Extract the [x, y] coordinate from the center of the cell holding the provided text.  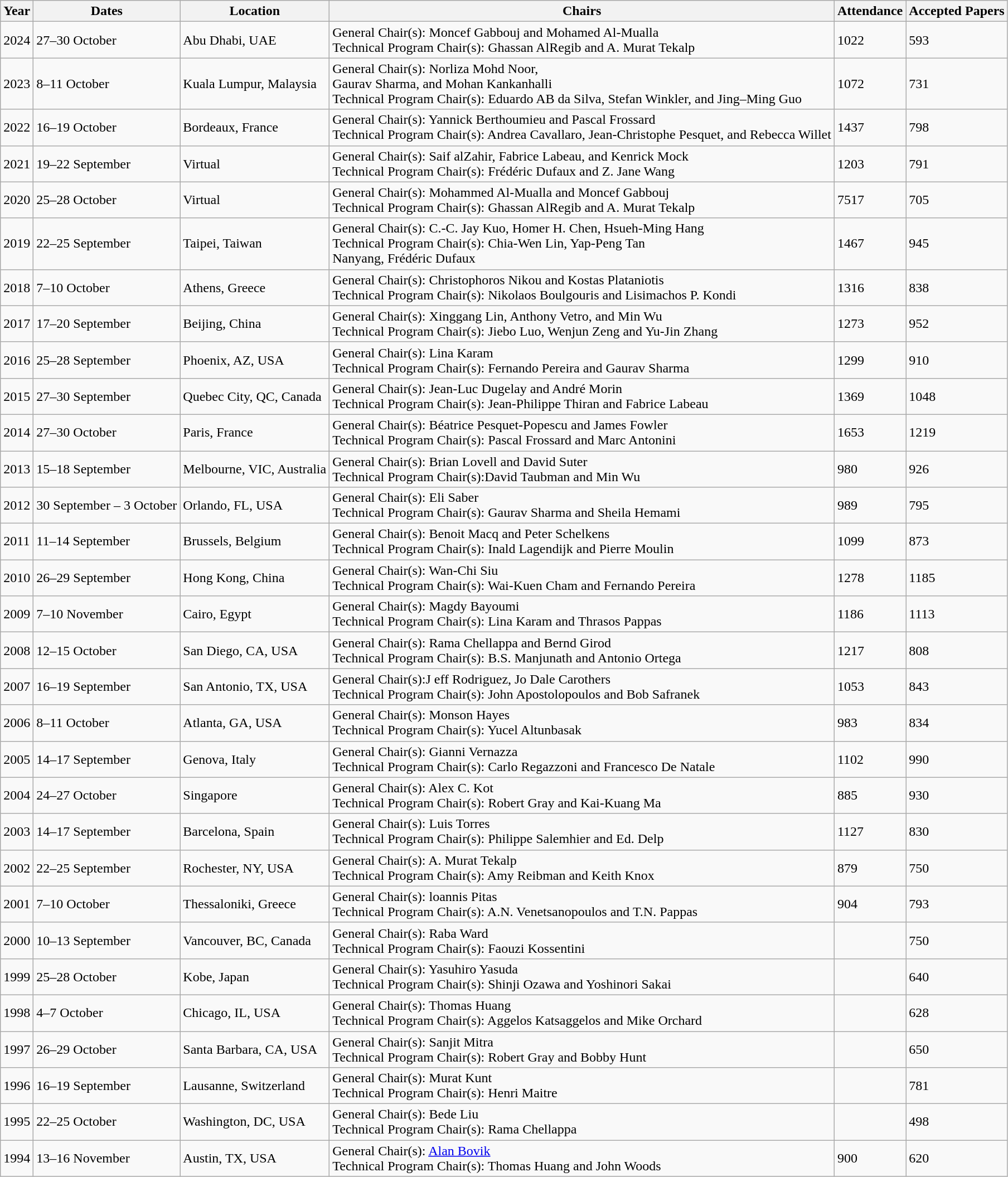
1299 [870, 360]
2008 [17, 650]
11–14 September [107, 542]
1994 [17, 1159]
2018 [17, 288]
798 [957, 127]
2023 [17, 84]
Orlando, FL, USA [255, 505]
2000 [17, 940]
2022 [17, 127]
Quebec City, QC, Canada [255, 396]
593 [957, 40]
Chicago, IL, USA [255, 1013]
808 [957, 650]
640 [957, 977]
General Chair(s): Alan BovikTechnical Program Chair(s): Thomas Huang and John Woods [582, 1159]
22–25 October [107, 1122]
General Chair(s): Bede LiuTechnical Program Chair(s): Rama Chellappa [582, 1122]
2017 [17, 323]
General Chair(s):J eff Rodriguez, Jo Dale CarothersTechnical Program Chair(s): John Apostolopoulos and Bob Safranek [582, 687]
781 [957, 1086]
885 [870, 795]
Singapore [255, 795]
2007 [17, 687]
1273 [870, 323]
983 [870, 723]
4–7 October [107, 1013]
16–19 October [107, 127]
873 [957, 542]
Washington, DC, USA [255, 1122]
1998 [17, 1013]
17–20 September [107, 323]
General Chair(s): Christophoros Nikou and Kostas PlataniotisTechnical Program Chair(s): Nikolaos Boulgouris and Lisimachos P. Kondi [582, 288]
2006 [17, 723]
1072 [870, 84]
930 [957, 795]
910 [957, 360]
Rochester, NY, USA [255, 868]
Barcelona, Spain [255, 832]
1186 [870, 614]
Taipei, Taiwan [255, 244]
2002 [17, 868]
795 [957, 505]
705 [957, 200]
Location [255, 11]
General Chair(s): Wan-Chi SiuTechnical Program Chair(s): Wai-Kuen Cham and Fernando Pereira [582, 578]
1022 [870, 40]
General Chair(s): Yannick Berthoumieu and Pascal FrossardTechnical Program Chair(s): Andrea Cavallaro, Jean-Christophe Pesquet, and Rebecca Willet [582, 127]
Kuala Lumpur, Malaysia [255, 84]
Beijing, China [255, 323]
19–22 September [107, 164]
731 [957, 84]
1997 [17, 1049]
Thessaloniki, Greece [255, 904]
2003 [17, 832]
General Chair(s): Béatrice Pesquet-Popescu and James FowlerTechnical Program Chair(s): Pascal Frossard and Marc Antonini [582, 433]
1102 [870, 759]
1217 [870, 650]
Santa Barbara, CA, USA [255, 1049]
General Chair(s): loannis PitasTechnical Program Chair(s): A.N. Venetsanopoulos and T.N. Pappas [582, 904]
989 [870, 505]
Athens, Greece [255, 288]
620 [957, 1159]
498 [957, 1122]
General Chair(s): C.-C. Jay Kuo, Homer H. Chen, Hsueh-Ming HangTechnical Program Chair(s): Chia-Wen Lin, Yap-Peng TanNanyang, Frédéric Dufaux [582, 244]
1278 [870, 578]
27–30 September [107, 396]
2016 [17, 360]
2020 [17, 200]
2019 [17, 244]
30 September – 3 October [107, 505]
General Chair(s): Monson HayesTechnical Program Chair(s): Yucel Altunbasak [582, 723]
13–16 November [107, 1159]
7517 [870, 200]
1219 [957, 433]
791 [957, 164]
General Chair(s): Xinggang Lin, Anthony Vetro, and Min WuTechnical Program Chair(s): Jiebo Luo, Wenjun Zeng and Yu-Jin Zhang [582, 323]
2011 [17, 542]
879 [870, 868]
1999 [17, 977]
2004 [17, 795]
2001 [17, 904]
1467 [870, 244]
2015 [17, 396]
General Chair(s): Brian Lovell and David SuterTechnical Program Chair(s):David Taubman and Min Wu [582, 468]
2014 [17, 433]
Melbourne, VIC, Australia [255, 468]
General Chair(s): Benoit Macq and Peter SchelkensTechnical Program Chair(s): Inald Lagendijk and Pierre Moulin [582, 542]
General Chair(s): Sanjit MitraTechnical Program Chair(s): Robert Gray and Bobby Hunt [582, 1049]
2021 [17, 164]
General Chair(s): Mohammed Al-Mualla and Moncef GabboujTechnical Program Chair(s): Ghassan AlRegib and A. Murat Tekalp [582, 200]
24–27 October [107, 795]
Brussels, Belgium [255, 542]
General Chair(s): Magdy BayoumiTechnical Program Chair(s): Lina Karam and Thrasos Pappas [582, 614]
Cairo, Egypt [255, 614]
1316 [870, 288]
Hong Kong, China [255, 578]
General Chair(s): Eli SaberTechnical Program Chair(s): Gaurav Sharma and Sheila Hemami [582, 505]
26–29 October [107, 1049]
Atlanta, GA, USA [255, 723]
General Chair(s): Alex C. KotTechnical Program Chair(s): Robert Gray and Kai-Kuang Ma [582, 795]
1996 [17, 1086]
900 [870, 1159]
Genova, Italy [255, 759]
1053 [870, 687]
Year [17, 11]
San Diego, CA, USA [255, 650]
1048 [957, 396]
Kobe, Japan [255, 977]
10–13 September [107, 940]
1127 [870, 832]
Bordeaux, France [255, 127]
2012 [17, 505]
926 [957, 468]
General Chair(s): Thomas HuangTechnical Program Chair(s): Aggelos Katsaggelos and Mike Orchard [582, 1013]
2024 [17, 40]
15–18 September [107, 468]
1113 [957, 614]
San Antonio, TX, USA [255, 687]
26–29 September [107, 578]
Dates [107, 11]
12–15 October [107, 650]
General Chair(s): Lina KaramTechnical Program Chair(s): Fernando Pereira and Gaurav Sharma [582, 360]
2005 [17, 759]
1099 [870, 542]
General Chair(s): Yasuhiro YasudaTechnical Program Chair(s): Shinji Ozawa and Yoshinori Sakai [582, 977]
990 [957, 759]
General Chair(s): Rama Chellappa and Bernd GirodTechnical Program Chair(s): B.S. Manjunath and Antonio Ortega [582, 650]
945 [957, 244]
General Chair(s): Gianni VernazzaTechnical Program Chair(s): Carlo Regazzoni and Francesco De Natale [582, 759]
1185 [957, 578]
650 [957, 1049]
Abu Dhabi, UAE [255, 40]
General Chair(s): Jean-Luc Dugelay and André MorinTechnical Program Chair(s): Jean-Philippe Thiran and Fabrice Labeau [582, 396]
General Chair(s): A. Murat TekalpTechnical Program Chair(s): Amy Reibman and Keith Knox [582, 868]
2013 [17, 468]
Accepted Papers [957, 11]
Vancouver, BC, Canada [255, 940]
830 [957, 832]
980 [870, 468]
952 [957, 323]
834 [957, 723]
1203 [870, 164]
793 [957, 904]
2010 [17, 578]
General Chair(s): Saif alZahir, Fabrice Labeau, and Kenrick MockTechnical Program Chair(s): Frédéric Dufaux and Z. Jane Wang [582, 164]
Attendance [870, 11]
843 [957, 687]
7–10 November [107, 614]
General Chair(s): Raba WardTechnical Program Chair(s): Faouzi Kossentini [582, 940]
838 [957, 288]
628 [957, 1013]
Paris, France [255, 433]
1437 [870, 127]
General Chair(s): Murat KuntTechnical Program Chair(s): Henri Maitre [582, 1086]
25–28 September [107, 360]
1369 [870, 396]
Lausanne, Switzerland [255, 1086]
1653 [870, 433]
Chairs [582, 11]
904 [870, 904]
General Chair(s): Luis TorresTechnical Program Chair(s): Philippe Salemhier and Ed. Delp [582, 832]
Phoenix, AZ, USA [255, 360]
2009 [17, 614]
General Chair(s): Moncef Gabbouj and Mohamed Al-MuallaTechnical Program Chair(s): Ghassan AlRegib and A. Murat Tekalp [582, 40]
1995 [17, 1122]
Austin, TX, USA [255, 1159]
